Detect which cell encompasses the target text, then output its (X, Y) center coordinate. 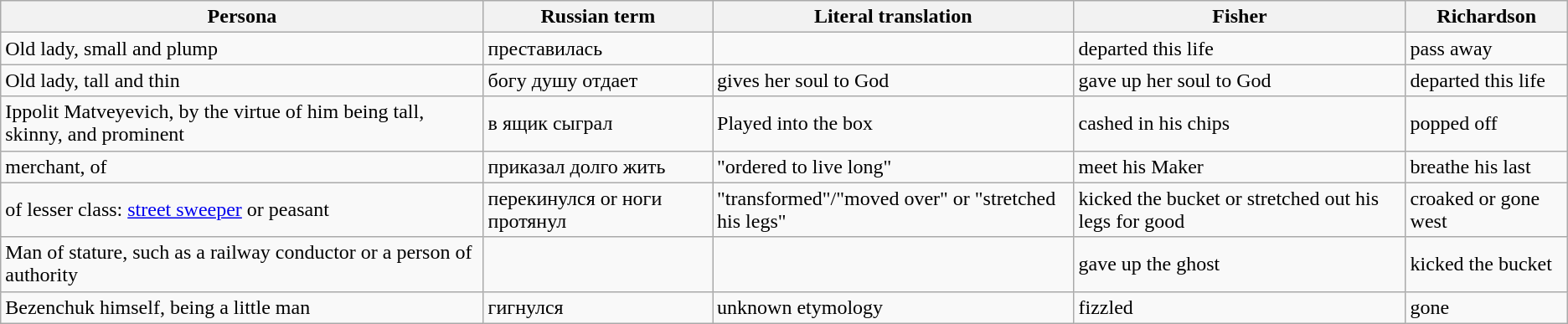
Ippolit Matveyevich, by the virtue of him being tall, skinny, and prominent (242, 124)
meet his Maker (1240, 167)
"ordered to live long" (893, 167)
gives her soul to God (893, 80)
приказал долго жить (598, 167)
Old lady, small and plump (242, 49)
gave up her soul to God (1240, 80)
богу душу отдает (598, 80)
popped off (1486, 124)
breathe his last (1486, 167)
"transformed"/"moved over" or "stretched his legs" (893, 209)
of lesser class: street sweeper or peasant (242, 209)
kicked the bucket (1486, 265)
fizzled (1240, 307)
в ящик сыграл (598, 124)
Literal translation (893, 17)
Bezenchuk himself, being a little man (242, 307)
croaked or gone west (1486, 209)
Played into the box (893, 124)
Fisher (1240, 17)
gave up the ghost (1240, 265)
Russian term (598, 17)
merchant, of (242, 167)
Persona (242, 17)
gone (1486, 307)
kicked the bucket or stretched out his legs for good (1240, 209)
Man of stature, such as a railway conductor or a person of authority (242, 265)
cashed in his chips (1240, 124)
unknown etymology (893, 307)
pass away (1486, 49)
Old lady, tall and thin (242, 80)
гигнулся (598, 307)
Richardson (1486, 17)
преставилась (598, 49)
перекинулся or ноги протянул (598, 209)
